Find where the given text appears and provide that cell's center as [X, Y] coordinate. 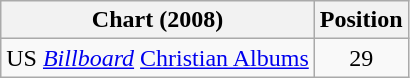
US Billboard Christian Albums [158, 58]
Chart (2008) [158, 20]
Position [361, 20]
29 [361, 58]
